Locate the cell with the specified text and output its (x, y) center coordinate. 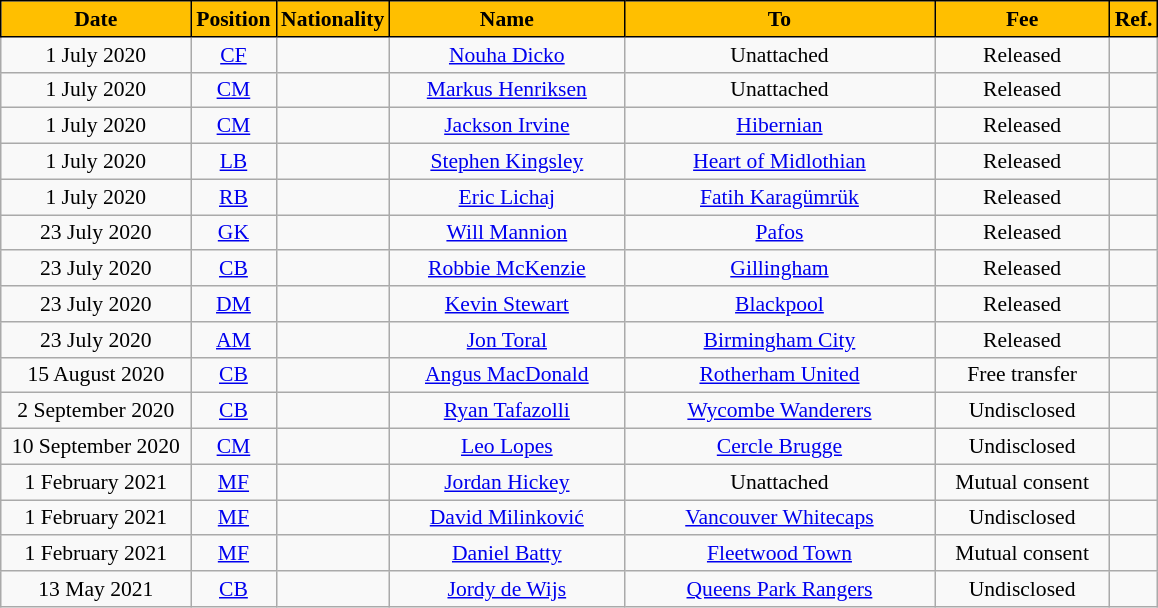
LB (234, 162)
Stephen Kingsley (506, 162)
Kevin Stewart (506, 304)
Rotherham United (779, 375)
2 September 2020 (96, 411)
Gillingham (779, 269)
GK (234, 233)
Markus Henriksen (506, 90)
Fee (1022, 19)
Date (96, 19)
RB (234, 197)
Ryan Tafazolli (506, 411)
DM (234, 304)
Daniel Batty (506, 554)
AM (234, 340)
Name (506, 19)
Ref. (1134, 19)
Vancouver Whitecaps (779, 518)
Robbie McKenzie (506, 269)
To (779, 19)
Jordan Hickey (506, 482)
Cercle Brugge (779, 447)
Angus MacDonald (506, 375)
Position (234, 19)
Eric Lichaj (506, 197)
Fatih Karagümrük (779, 197)
Pafos (779, 233)
Wycombe Wanderers (779, 411)
Hibernian (779, 126)
Nouha Dicko (506, 55)
Jon Toral (506, 340)
Fleetwood Town (779, 554)
Jackson Irvine (506, 126)
Blackpool (779, 304)
Will Mannion (506, 233)
CF (234, 55)
Jordy de Wijs (506, 589)
Free transfer (1022, 375)
13 May 2021 (96, 589)
David Milinković (506, 518)
Queens Park Rangers (779, 589)
15 August 2020 (96, 375)
Leo Lopes (506, 447)
10 September 2020 (96, 447)
Heart of Midlothian (779, 162)
Nationality (332, 19)
Birmingham City (779, 340)
